Detect which cell encompasses the target text, then output its (X, Y) center coordinate. 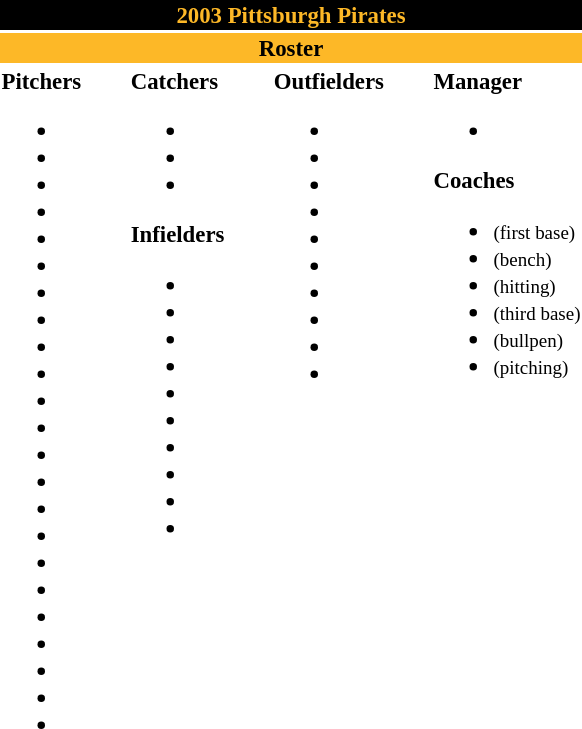
Roster (291, 48)
2003 Pittsburgh Pirates (291, 15)
